Find where the given text appears and provide that cell's center as (X, Y) coordinate. 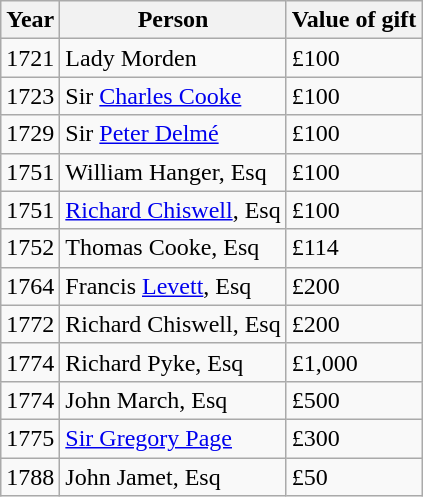
Sir Charles Cooke (173, 96)
Person (173, 20)
£500 (354, 400)
1752 (30, 248)
Year (30, 20)
£50 (354, 477)
Sir Gregory Page (173, 438)
1788 (30, 477)
1723 (30, 96)
John Jamet, Esq (173, 477)
1721 (30, 58)
1764 (30, 286)
£1,000 (354, 362)
£300 (354, 438)
Richard Pyke, Esq (173, 362)
1775 (30, 438)
Francis Levett, Esq (173, 286)
Sir Peter Delmé (173, 134)
William Hanger, Esq (173, 172)
1729 (30, 134)
John March, Esq (173, 400)
£114 (354, 248)
Thomas Cooke, Esq (173, 248)
Lady Morden (173, 58)
Value of gift (354, 20)
1772 (30, 324)
